Identify which cell holds the provided text, then report its (x, y) central coordinate. 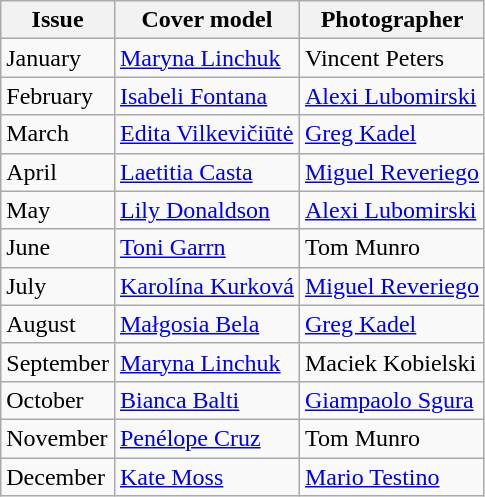
Photographer (392, 20)
Karolína Kurková (206, 286)
July (58, 286)
December (58, 477)
Vincent Peters (392, 58)
January (58, 58)
Issue (58, 20)
March (58, 134)
February (58, 96)
Edita Vilkevičiūtė (206, 134)
Małgosia Bela (206, 324)
Laetitia Casta (206, 172)
Isabeli Fontana (206, 96)
June (58, 248)
May (58, 210)
Bianca Balti (206, 400)
Toni Garrn (206, 248)
September (58, 362)
Lily Donaldson (206, 210)
April (58, 172)
October (58, 400)
November (58, 438)
Giampaolo Sgura (392, 400)
Penélope Cruz (206, 438)
August (58, 324)
Cover model (206, 20)
Maciek Kobielski (392, 362)
Kate Moss (206, 477)
Mario Testino (392, 477)
